For the text-containing cell, return its midpoint in [X, Y] coordinate format. 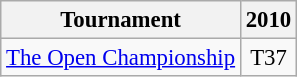
2010 [268, 20]
T37 [268, 58]
The Open Championship [121, 58]
Tournament [121, 20]
